For the text-containing cell, return its midpoint in [x, y] coordinate format. 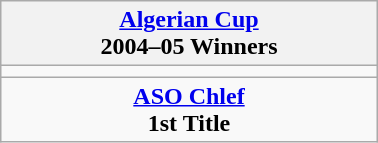
ASO Chlef1st Title [189, 110]
Algerian Cup2004–05 Winners [189, 34]
